For the text-containing cell, return its midpoint in [X, Y] coordinate format. 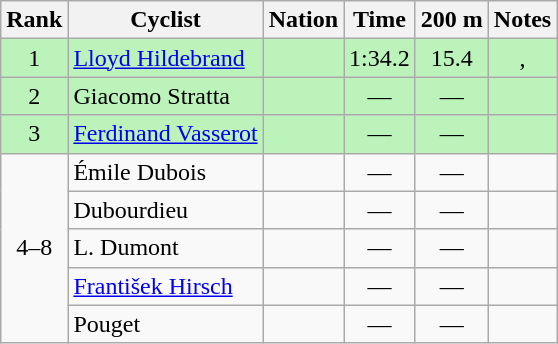
Émile Dubois [166, 172]
Ferdinand Vasserot [166, 134]
15.4 [452, 58]
Time [380, 20]
200 m [452, 20]
Pouget [166, 324]
Giacomo Stratta [166, 96]
Notes [522, 20]
Rank [34, 20]
Nation [303, 20]
4–8 [34, 248]
1:34.2 [380, 58]
Dubourdieu [166, 210]
L. Dumont [166, 248]
3 [34, 134]
1 [34, 58]
Lloyd Hildebrand [166, 58]
František Hirsch [166, 286]
, [522, 58]
2 [34, 96]
Cyclist [166, 20]
